From the cell containing the given text, extract its center point as [x, y] coordinate. 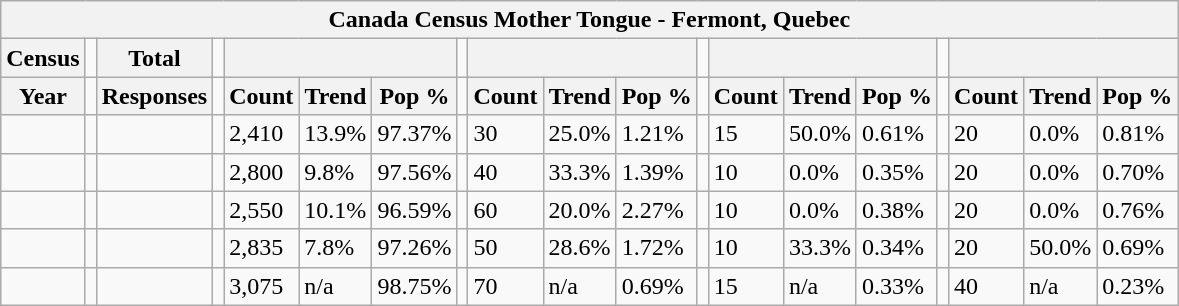
0.61% [896, 134]
2.27% [656, 210]
96.59% [414, 210]
20.0% [580, 210]
28.6% [580, 248]
Total [154, 58]
Responses [154, 96]
1.39% [656, 172]
2,410 [262, 134]
2,800 [262, 172]
Canada Census Mother Tongue - Fermont, Quebec [590, 20]
0.35% [896, 172]
0.38% [896, 210]
70 [506, 286]
Year [43, 96]
97.56% [414, 172]
10.1% [336, 210]
2,835 [262, 248]
0.81% [1138, 134]
2,550 [262, 210]
3,075 [262, 286]
97.37% [414, 134]
Census [43, 58]
0.34% [896, 248]
9.8% [336, 172]
30 [506, 134]
97.26% [414, 248]
60 [506, 210]
0.70% [1138, 172]
1.21% [656, 134]
0.33% [896, 286]
1.72% [656, 248]
0.76% [1138, 210]
50 [506, 248]
98.75% [414, 286]
7.8% [336, 248]
0.23% [1138, 286]
13.9% [336, 134]
25.0% [580, 134]
